For the text-containing cell, return its midpoint in (x, y) coordinate format. 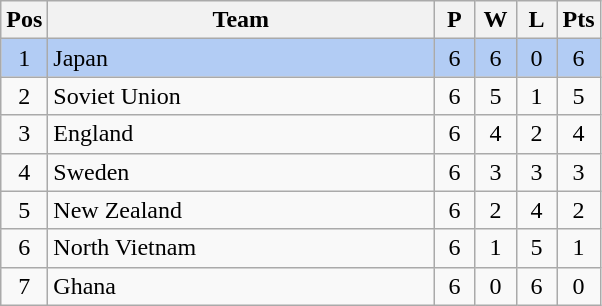
Japan (241, 58)
P (454, 20)
North Vietnam (241, 248)
Team (241, 20)
Soviet Union (241, 96)
7 (24, 286)
W (496, 20)
Pts (578, 20)
New Zealand (241, 210)
England (241, 134)
Pos (24, 20)
L (536, 20)
Ghana (241, 286)
Sweden (241, 172)
